For the text-containing cell, return its midpoint in [x, y] coordinate format. 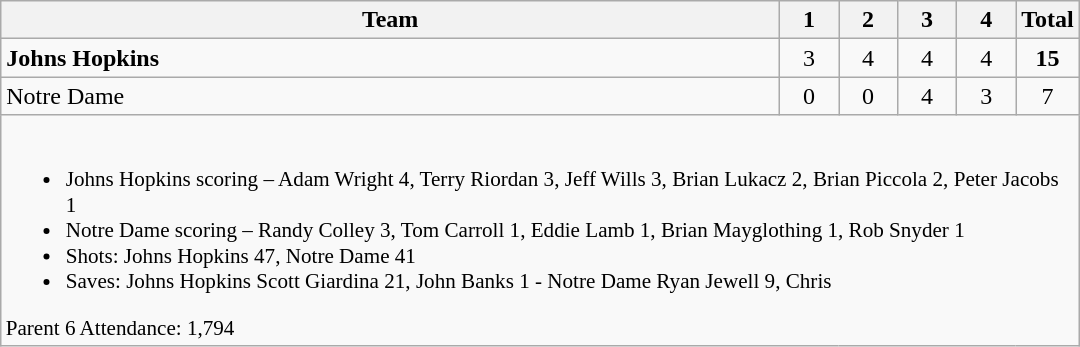
Notre Dame [390, 96]
7 [1048, 96]
15 [1048, 58]
Team [390, 20]
2 [868, 20]
1 [808, 20]
Total [1048, 20]
Johns Hopkins [390, 58]
